Pinpoint the cell where the given text exists, returning its [x, y] midpoint coordinate. 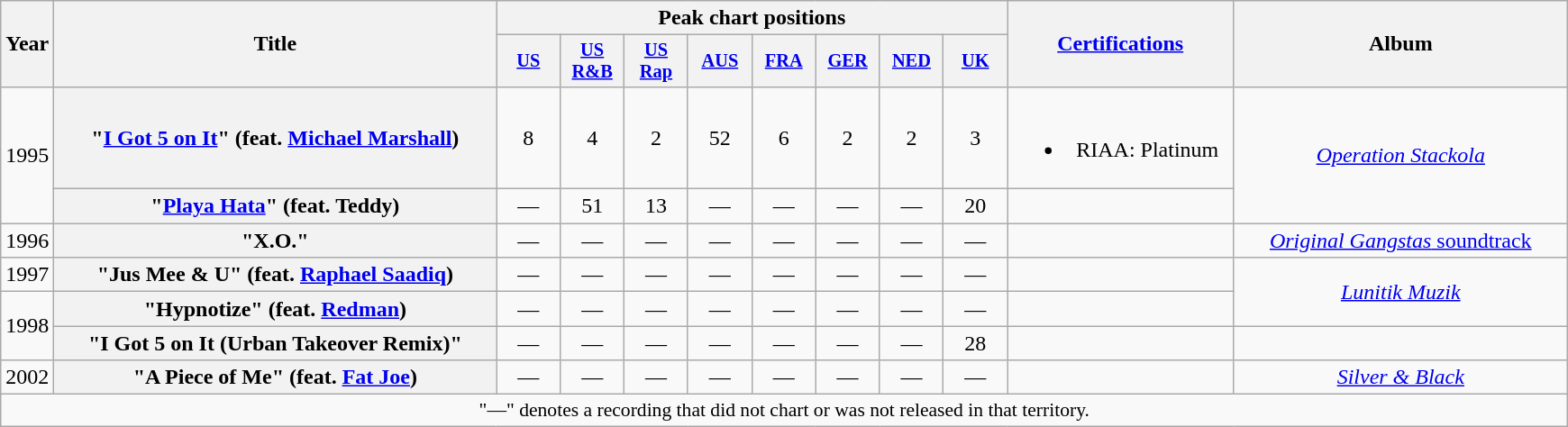
"Jus Mee & U" (feat. Raphael Saadiq) [276, 275]
USRap [656, 61]
Title [276, 44]
28 [975, 343]
3 [975, 137]
US [528, 61]
Certifications [1121, 44]
1995 [27, 155]
NED [912, 61]
UK [975, 61]
FRA [784, 61]
1997 [27, 275]
8 [528, 137]
Year [27, 44]
RIAA: Platinum [1121, 137]
"Playa Hata" (feat. Teddy) [276, 206]
"Hypnotize" (feat. Redman) [276, 309]
GER [847, 61]
51 [593, 206]
"I Got 5 on It (Urban Takeover Remix)" [276, 343]
52 [719, 137]
"A Piece of Me" (feat. Fat Joe) [276, 377]
"I Got 5 on It" (feat. Michael Marshall) [276, 137]
2002 [27, 377]
Original Gangstas soundtrack [1400, 241]
"—" denotes a recording that did not chart or was not released in that territory. [784, 411]
"X.O." [276, 241]
USR&B [593, 61]
Silver & Black [1400, 377]
AUS [719, 61]
6 [784, 137]
Lunitik Muzik [1400, 292]
Operation Stackola [1400, 155]
4 [593, 137]
Peak chart positions [752, 18]
20 [975, 206]
13 [656, 206]
Album [1400, 44]
1998 [27, 326]
1996 [27, 241]
